Output the (x, y) coordinate of the center of the cell containing the given text.  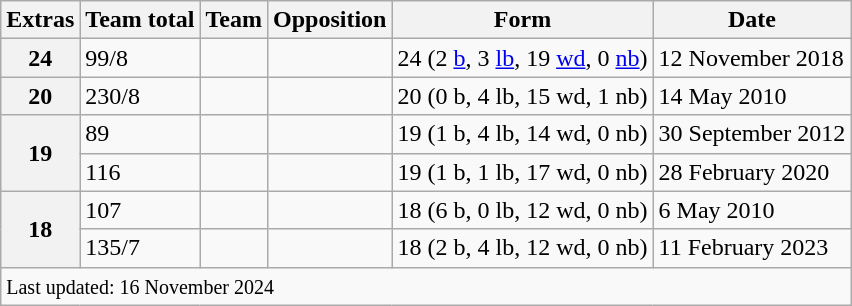
107 (140, 210)
20 (0 b, 4 lb, 15 wd, 1 nb) (522, 96)
14 May 2010 (752, 96)
18 (2 b, 4 lb, 12 wd, 0 nb) (522, 248)
89 (140, 134)
19 (40, 153)
24 (2 b, 3 lb, 19 wd, 0 nb) (522, 58)
18 (6 b, 0 lb, 12 wd, 0 nb) (522, 210)
Extras (40, 20)
135/7 (140, 248)
Date (752, 20)
12 November 2018 (752, 58)
24 (40, 58)
28 February 2020 (752, 172)
19 (1 b, 1 lb, 17 wd, 0 nb) (522, 172)
230/8 (140, 96)
20 (40, 96)
11 February 2023 (752, 248)
Opposition (329, 20)
Form (522, 20)
Team total (140, 20)
116 (140, 172)
99/8 (140, 58)
18 (40, 229)
30 September 2012 (752, 134)
Last updated: 16 November 2024 (426, 286)
19 (1 b, 4 lb, 14 wd, 0 nb) (522, 134)
Team (234, 20)
6 May 2010 (752, 210)
